Scan for the cell matching the given text and deliver its [x, y] coordinate at center. 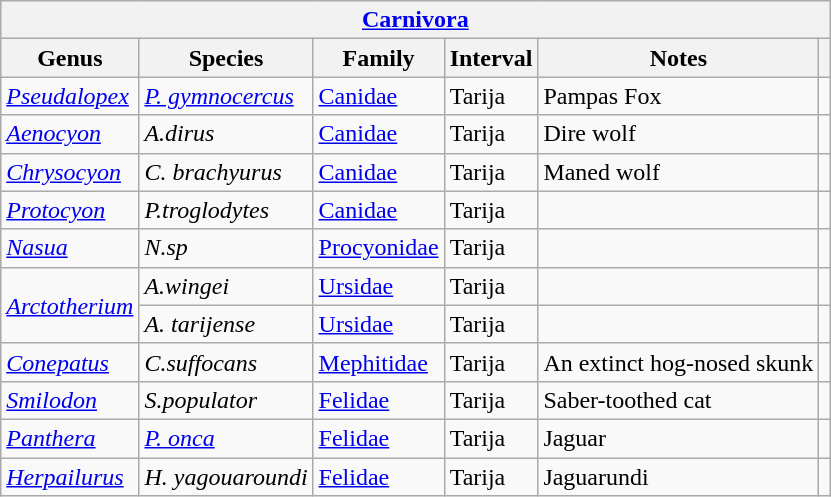
Mephitidae [378, 362]
Pampas Fox [678, 96]
Procyonidae [378, 248]
Nasua [70, 248]
P.troglodytes [226, 210]
A.dirus [226, 134]
S.populator [226, 400]
A. tarijense [226, 324]
Protocyon [70, 210]
H. yagouaroundi [226, 477]
An extinct hog-nosed skunk [678, 362]
Jaguar [678, 438]
Family [378, 58]
Notes [678, 58]
Saber-toothed cat [678, 400]
C.suffocans [226, 362]
Panthera [70, 438]
Interval [491, 58]
Genus [70, 58]
Maned wolf [678, 172]
Aenocyon [70, 134]
Carnivora [416, 20]
P. gymnocercus [226, 96]
Conepatus [70, 362]
Dire wolf [678, 134]
A.wingei [226, 286]
Jaguarundi [678, 477]
P. onca [226, 438]
C. brachyurus [226, 172]
Pseudalopex [70, 96]
Herpailurus [70, 477]
Arctotherium [70, 305]
N.sp [226, 248]
Chrysocyon [70, 172]
Species [226, 58]
Smilodon [70, 400]
